Return the [X, Y] coordinate for the center point of the cell that contains the specified text.  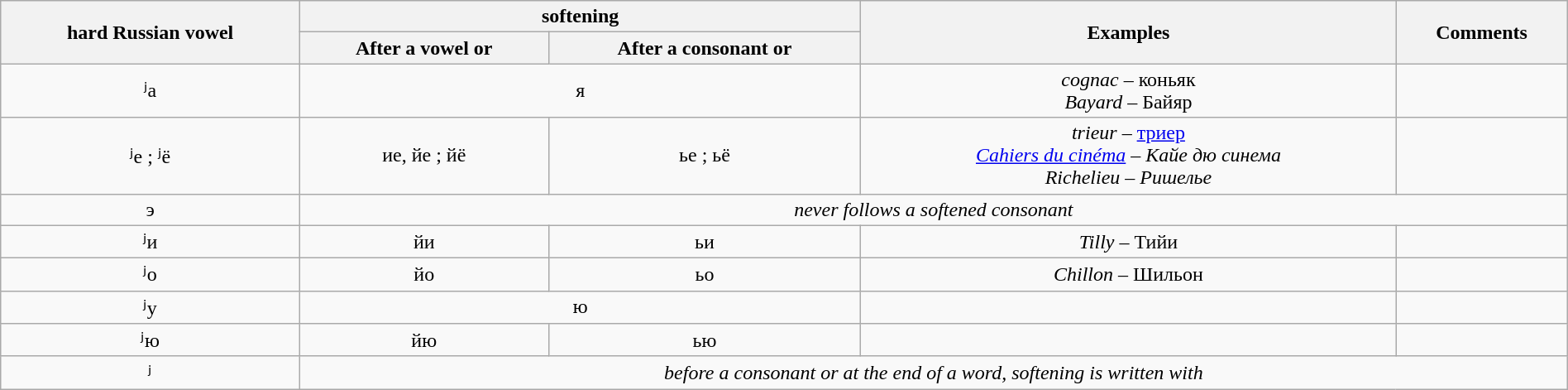
After a vowel or [423, 48]
cognac – коньякBayard – Байяр [1128, 91]
ʲю [151, 340]
йо [423, 275]
ью [705, 340]
Tilly – Тийи [1128, 242]
never follows a softened consonant [933, 209]
ʲи [151, 242]
Comments [1482, 32]
ьо [705, 275]
я [580, 91]
йи [423, 242]
ю [580, 307]
hard Russian vowel [151, 32]
ье ; ьё [705, 156]
After a consonant or [705, 48]
trieur – триерCahiers du cinéma – Кайе дю синемаRichelieu – Ришелье [1128, 156]
Chillon – Шильон [1128, 275]
ʲ [151, 373]
Examples [1128, 32]
ьи [705, 242]
ʲо [151, 275]
before a consonant or at the end of a word, softening is written with [933, 373]
ʲу [151, 307]
softening [580, 17]
э [151, 209]
ʲа [151, 91]
ие, йе ; йё [423, 156]
ʲе ; ʲё [151, 156]
йю [423, 340]
